Scan for the cell matching the given text and deliver its (x, y) coordinate at center. 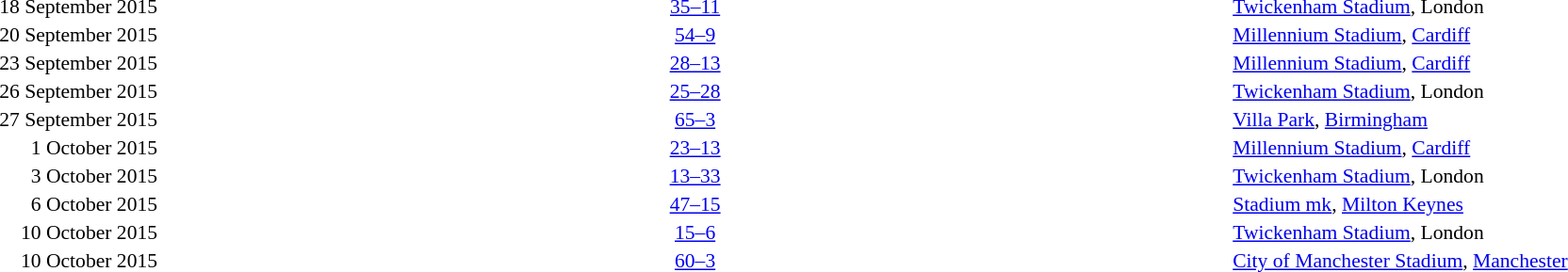
25–28 (695, 91)
13–33 (695, 176)
23–13 (695, 148)
15–6 (695, 232)
47–15 (695, 204)
65–3 (695, 120)
54–9 (695, 35)
28–13 (695, 63)
